From the cell containing the given text, extract its center point as [X, Y] coordinate. 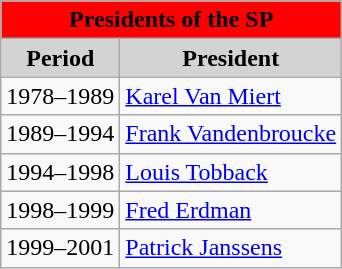
Period [60, 58]
Louis Tobback [231, 172]
1978–1989 [60, 96]
1989–1994 [60, 134]
1999–2001 [60, 248]
President [231, 58]
1998–1999 [60, 210]
Presidents of the SP [172, 20]
Frank Vandenbroucke [231, 134]
1994–1998 [60, 172]
Karel Van Miert [231, 96]
Patrick Janssens [231, 248]
Fred Erdman [231, 210]
